Search for the cell housing the specified text and yield its (X, Y) center coordinate. 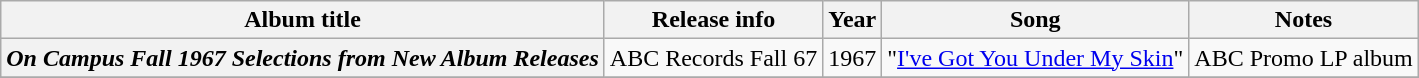
Release info (713, 20)
ABC Records Fall 67 (713, 58)
Notes (1304, 20)
Song (1036, 20)
"I've Got You Under My Skin" (1036, 58)
1967 (852, 58)
ABC Promo LP album (1304, 58)
Album title (303, 20)
Year (852, 20)
On Campus Fall 1967 Selections from New Album Releases (303, 58)
